Pinpoint the cell where the given text exists, returning its [x, y] midpoint coordinate. 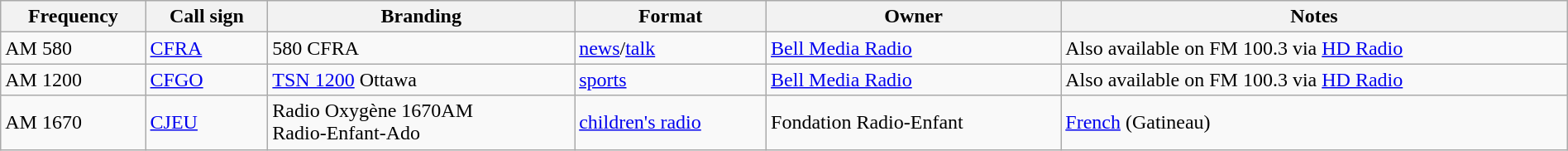
Format [671, 17]
news/talk [671, 48]
Call sign [207, 17]
Frequency [73, 17]
580 CFRA [422, 48]
Branding [422, 17]
AM 1670 [73, 123]
CFRA [207, 48]
children's radio [671, 123]
TSN 1200 Ottawa [422, 80]
Fondation Radio-Enfant [914, 123]
CJEU [207, 123]
AM 580 [73, 48]
AM 1200 [73, 80]
Notes [1314, 17]
French (Gatineau) [1314, 123]
Radio Oxygène 1670AMRadio-Enfant-Ado [422, 123]
Owner [914, 17]
sports [671, 80]
CFGO [207, 80]
